For the text-containing cell, return its midpoint in [x, y] coordinate format. 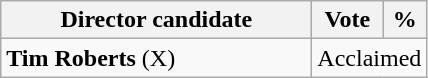
% [405, 20]
Acclaimed [370, 58]
Vote [348, 20]
Tim Roberts (X) [156, 58]
Director candidate [156, 20]
